From the cell containing the given text, extract its center point as [X, Y] coordinate. 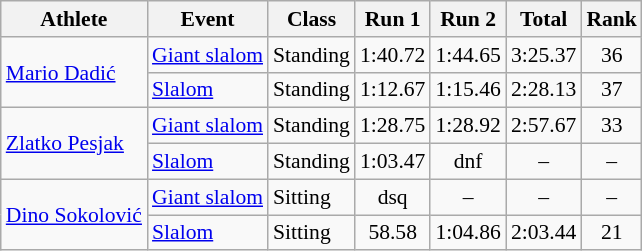
dnf [468, 162]
Run 1 [392, 19]
37 [612, 90]
58.58 [392, 233]
2:57.67 [544, 126]
1:44.65 [468, 55]
2:03.44 [544, 233]
Athlete [74, 19]
Dino Sokolović [74, 214]
1:40.72 [392, 55]
Mario Dadić [74, 72]
21 [612, 233]
Zlatko Pesjak [74, 144]
3:25.37 [544, 55]
1:04.86 [468, 233]
1:28.92 [468, 126]
Run 2 [468, 19]
1:28.75 [392, 126]
36 [612, 55]
1:12.67 [392, 90]
dsq [392, 197]
2:28.13 [544, 90]
1:03.47 [392, 162]
Class [312, 19]
Total [544, 19]
33 [612, 126]
Event [208, 19]
1:15.46 [468, 90]
Rank [612, 19]
